Capture the cell that displays the provided text and extract its [x, y] central coordinate. 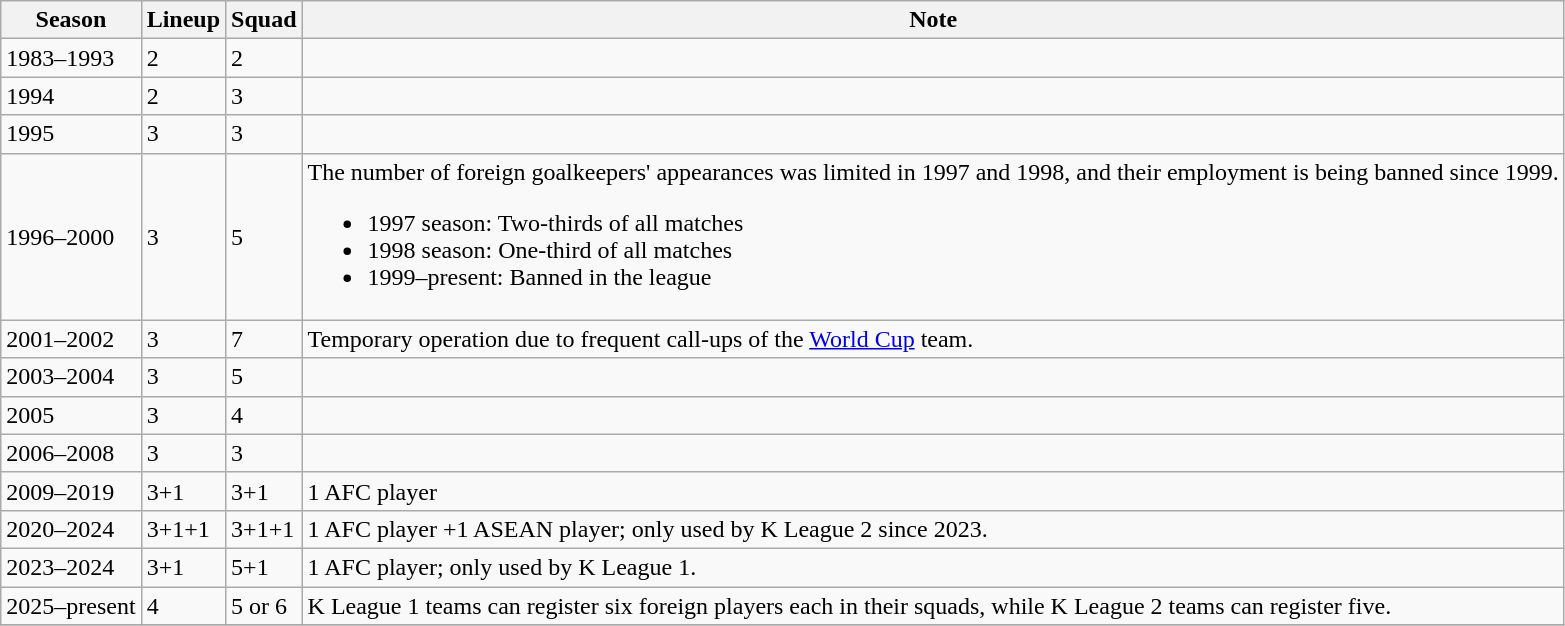
5+1 [264, 567]
5 or 6 [264, 605]
1994 [71, 96]
2009–2019 [71, 491]
1 AFC player [933, 491]
Temporary operation due to frequent call-ups of the World Cup team. [933, 339]
2020–2024 [71, 529]
Note [933, 20]
2005 [71, 415]
Season [71, 20]
2023–2024 [71, 567]
1983–1993 [71, 58]
1 AFC player +1 ASEAN player; only used by K League 2 since 2023. [933, 529]
2006–2008 [71, 453]
1995 [71, 134]
Lineup [183, 20]
2003–2004 [71, 377]
K League 1 teams can register six foreign players each in their squads, while K League 2 teams can register five. [933, 605]
1 AFC player; only used by K League 1. [933, 567]
2001–2002 [71, 339]
1996–2000 [71, 236]
2025–present [71, 605]
7 [264, 339]
Squad [264, 20]
